For the text-containing cell, return its midpoint in (x, y) coordinate format. 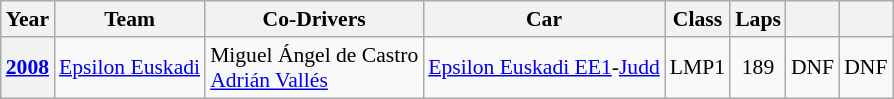
Car (544, 19)
LMP1 (698, 68)
Co-Drivers (314, 19)
Class (698, 19)
Miguel Ángel de Castro Adrián Vallés (314, 68)
Epsilon Euskadi EE1-Judd (544, 68)
Epsilon Euskadi (130, 68)
2008 (28, 68)
Year (28, 19)
Team (130, 19)
189 (758, 68)
Laps (758, 19)
